Identify which cell holds the provided text, then report its (x, y) central coordinate. 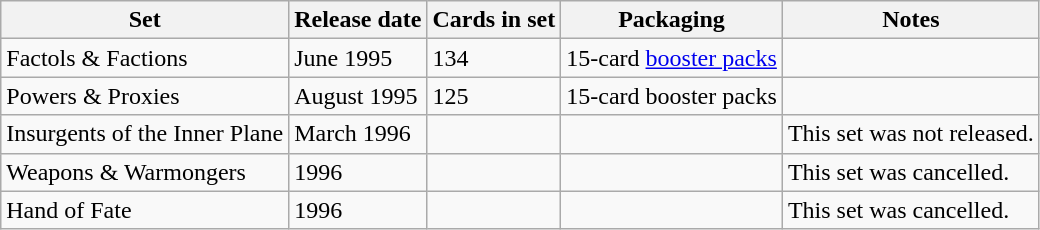
Insurgents of the Inner Plane (145, 134)
125 (494, 96)
Release date (358, 20)
This set was not released. (910, 134)
Packaging (672, 20)
Weapons & Warmongers (145, 172)
August 1995 (358, 96)
Hand of Fate (145, 210)
Notes (910, 20)
March 1996 (358, 134)
June 1995 (358, 58)
134 (494, 58)
Set (145, 20)
Factols & Factions (145, 58)
Cards in set (494, 20)
Powers & Proxies (145, 96)
